Identify which cell holds the provided text, then report its (x, y) central coordinate. 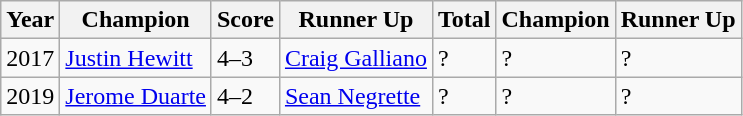
Sean Negrette (356, 96)
Craig Galliano (356, 58)
Score (245, 20)
Justin Hewitt (136, 58)
Total (464, 20)
4–3 (245, 58)
Year (30, 20)
4–2 (245, 96)
Jerome Duarte (136, 96)
2019 (30, 96)
2017 (30, 58)
